Pinpoint the cell where the given text exists, returning its [x, y] midpoint coordinate. 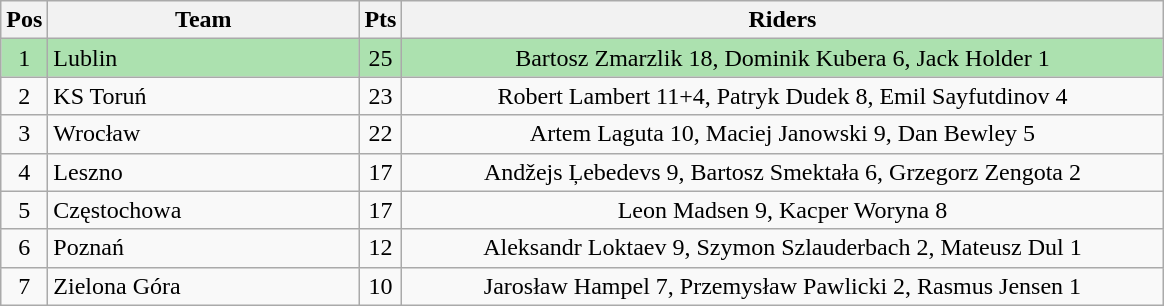
25 [380, 58]
Leon Madsen 9, Kacper Woryna 8 [782, 210]
KS Toruń [204, 96]
Robert Lambert 11+4, Patryk Dudek 8, Emil Sayfutdinov 4 [782, 96]
Leszno [204, 172]
1 [24, 58]
Lublin [204, 58]
Pts [380, 20]
Poznań [204, 248]
Częstochowa [204, 210]
Jarosław Hampel 7, Przemysław Pawlicki 2, Rasmus Jensen 1 [782, 286]
3 [24, 134]
Artem Laguta 10, Maciej Janowski 9, Dan Bewley 5 [782, 134]
Riders [782, 20]
23 [380, 96]
Bartosz Zmarzlik 18, Dominik Kubera 6, Jack Holder 1 [782, 58]
Pos [24, 20]
Aleksandr Loktaev 9, Szymon Szlauderbach 2, Mateusz Dul 1 [782, 248]
7 [24, 286]
10 [380, 286]
4 [24, 172]
12 [380, 248]
5 [24, 210]
Zielona Góra [204, 286]
Team [204, 20]
6 [24, 248]
2 [24, 96]
Andžejs Ļebedevs 9, Bartosz Smektała 6, Grzegorz Zengota 2 [782, 172]
Wrocław [204, 134]
22 [380, 134]
